From the cell containing the given text, extract its center point as (X, Y) coordinate. 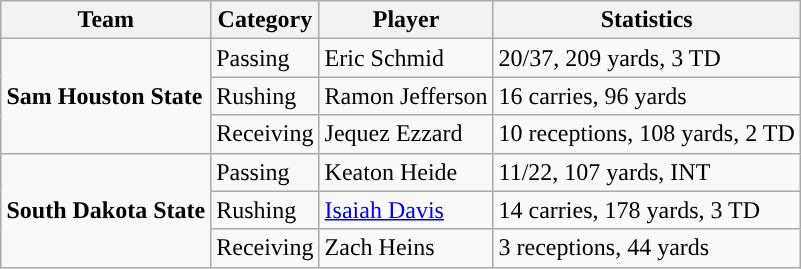
Category (265, 20)
Player (406, 20)
Jequez Ezzard (406, 134)
Team (106, 20)
Ramon Jefferson (406, 96)
Keaton Heide (406, 172)
South Dakota State (106, 210)
Eric Schmid (406, 58)
10 receptions, 108 yards, 2 TD (646, 134)
Isaiah Davis (406, 210)
14 carries, 178 yards, 3 TD (646, 210)
Statistics (646, 20)
Sam Houston State (106, 96)
11/22, 107 yards, INT (646, 172)
20/37, 209 yards, 3 TD (646, 58)
3 receptions, 44 yards (646, 248)
16 carries, 96 yards (646, 96)
Zach Heins (406, 248)
